Capture the cell that displays the provided text and extract its [x, y] central coordinate. 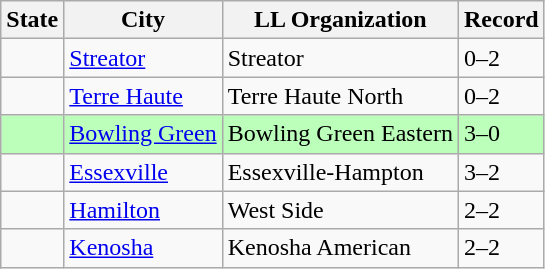
Hamilton [143, 210]
Kenosha American [340, 248]
Bowling Green Eastern [340, 134]
State [32, 20]
Terre Haute [143, 96]
LL Organization [340, 20]
Essexville-Hampton [340, 172]
3–2 [502, 172]
Kenosha [143, 248]
Record [502, 20]
Terre Haute North [340, 96]
West Side [340, 210]
3–0 [502, 134]
Bowling Green [143, 134]
Essexville [143, 172]
City [143, 20]
